Search for the cell housing the specified text and yield its [X, Y] center coordinate. 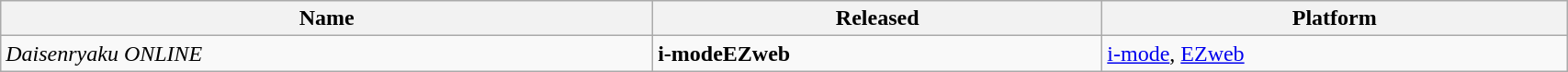
i-modeEZweb [878, 54]
Name [327, 18]
Released [878, 18]
Platform [1335, 18]
Daisenryaku ONLINE [327, 54]
i-mode, EZweb [1335, 54]
